Extract the [x, y] coordinate from the center of the cell holding the provided text.  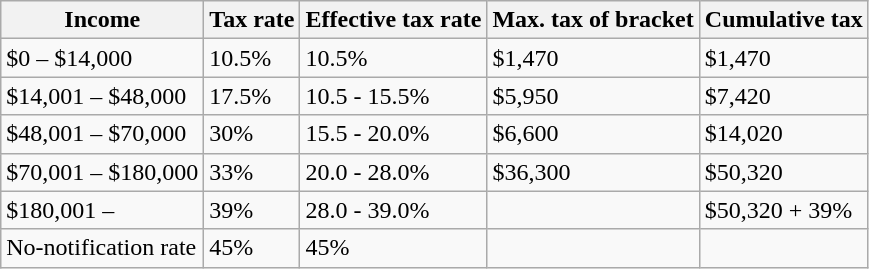
28.0 - 39.0% [394, 210]
15.5 - 20.0% [394, 134]
$14,020 [784, 134]
$36,300 [593, 172]
$180,001 – [102, 210]
33% [252, 172]
20.0 - 28.0% [394, 172]
$0 – $14,000 [102, 58]
30% [252, 134]
Max. tax of bracket [593, 20]
$50,320 [784, 172]
No-notification rate [102, 248]
10.5 - 15.5% [394, 96]
$5,950 [593, 96]
17.5% [252, 96]
Income [102, 20]
39% [252, 210]
$48,001 – $70,000 [102, 134]
Effective tax rate [394, 20]
$7,420 [784, 96]
$6,600 [593, 134]
$50,320 + 39% [784, 210]
Cumulative tax [784, 20]
$14,001 – $48,000 [102, 96]
Tax rate [252, 20]
$70,001 – $180,000 [102, 172]
